For the text-containing cell, return its midpoint in (x, y) coordinate format. 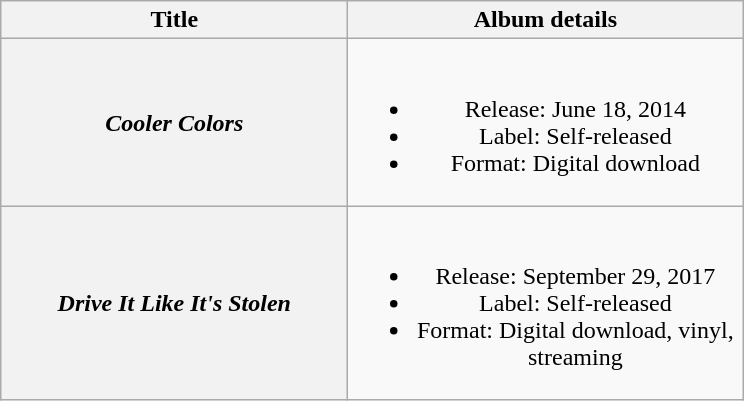
Drive It Like It's Stolen (174, 303)
Title (174, 20)
Album details (546, 20)
Cooler Colors (174, 122)
Release: June 18, 2014Label: Self-releasedFormat: Digital download (546, 122)
Release: September 29, 2017Label: Self-releasedFormat: Digital download, vinyl, streaming (546, 303)
